For the text-containing cell, return its midpoint in [X, Y] coordinate format. 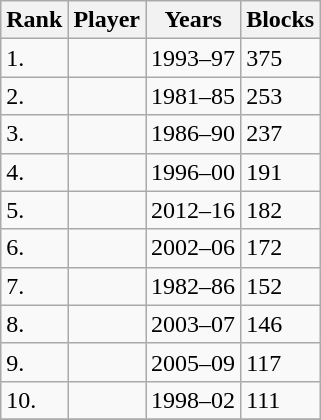
1. [34, 58]
10. [34, 400]
1986–90 [194, 134]
253 [280, 96]
172 [280, 248]
Rank [34, 20]
111 [280, 400]
2002–06 [194, 248]
1993–97 [194, 58]
2012–16 [194, 210]
2. [34, 96]
8. [34, 324]
7. [34, 286]
152 [280, 286]
3. [34, 134]
191 [280, 172]
237 [280, 134]
146 [280, 324]
6. [34, 248]
1998–02 [194, 400]
Player [107, 20]
1996–00 [194, 172]
2005–09 [194, 362]
4. [34, 172]
9. [34, 362]
1981–85 [194, 96]
5. [34, 210]
182 [280, 210]
117 [280, 362]
1982–86 [194, 286]
375 [280, 58]
2003–07 [194, 324]
Years [194, 20]
Blocks [280, 20]
